Determine the (x, y) coordinate at the center of the cell enclosing the given text.  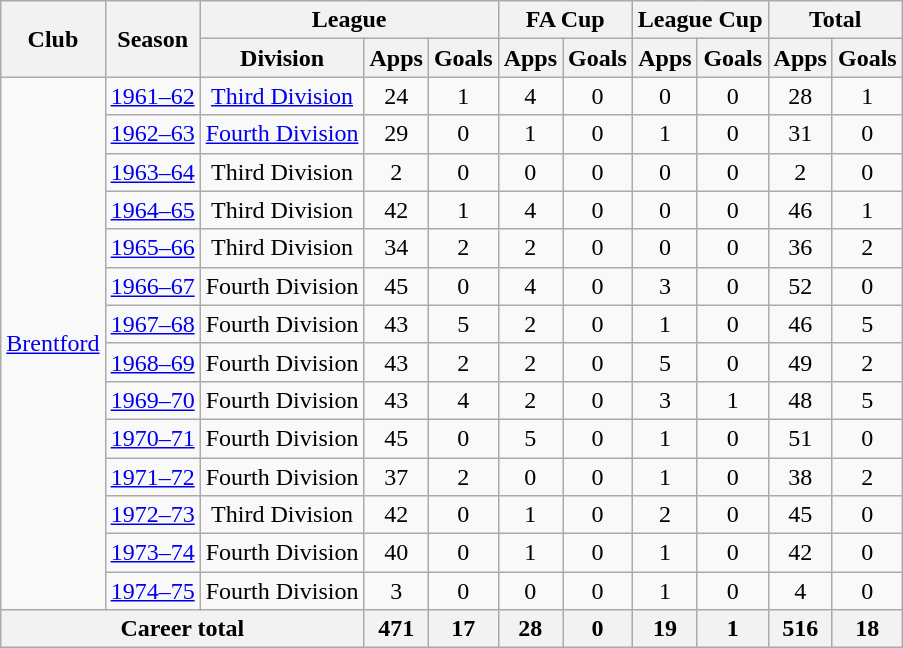
516 (800, 629)
Career total (182, 629)
1967–68 (152, 324)
League (349, 20)
FA Cup (565, 20)
1972–73 (152, 515)
League Cup (700, 20)
1964–65 (152, 210)
1962–63 (152, 134)
24 (396, 96)
38 (800, 477)
1961–62 (152, 96)
29 (396, 134)
1970–71 (152, 438)
1971–72 (152, 477)
37 (396, 477)
1968–69 (152, 362)
471 (396, 629)
1969–70 (152, 400)
Brentford (53, 344)
Season (152, 39)
Club (53, 39)
36 (800, 248)
40 (396, 553)
52 (800, 286)
1973–74 (152, 553)
34 (396, 248)
1974–75 (152, 591)
31 (800, 134)
Total (835, 20)
17 (463, 629)
49 (800, 362)
Division (282, 58)
51 (800, 438)
1963–64 (152, 172)
1966–67 (152, 286)
1965–66 (152, 248)
48 (800, 400)
19 (664, 629)
18 (867, 629)
